From the cell containing the given text, extract its center point as (x, y) coordinate. 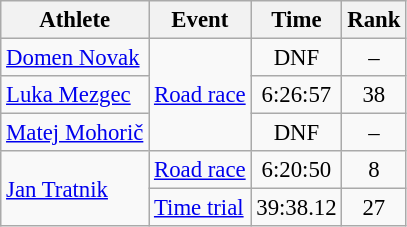
39:38.12 (296, 208)
Time (296, 20)
Rank (374, 20)
8 (374, 170)
Luka Mezgec (75, 95)
Matej Mohorič (75, 133)
Domen Novak (75, 58)
27 (374, 208)
38 (374, 95)
Athlete (75, 20)
6:20:50 (296, 170)
Jan Tratnik (75, 188)
Time trial (200, 208)
6:26:57 (296, 95)
Event (200, 20)
